Scan for the cell matching the given text and deliver its (x, y) coordinate at center. 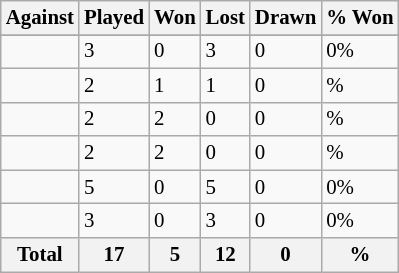
% Won (360, 18)
Drawn (286, 18)
Lost (226, 18)
12 (226, 255)
17 (114, 255)
Played (114, 18)
Against (40, 18)
Won (175, 18)
Total (40, 255)
